Capture the cell that displays the provided text and extract its [x, y] central coordinate. 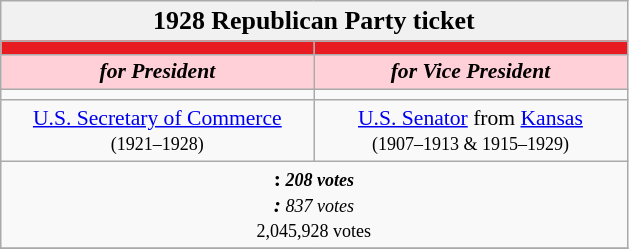
1928 Republican Party ticket [314, 21]
for Vice President [470, 72]
U.S. Senator from Kansas (1907–1913 & 1915–1929) [470, 130]
U.S. Secretary of Commerce(1921–1928) [158, 130]
: 208 votes: 837 votes2,045,928 votes [314, 204]
for President [158, 72]
